Search for the cell housing the specified text and yield its (X, Y) center coordinate. 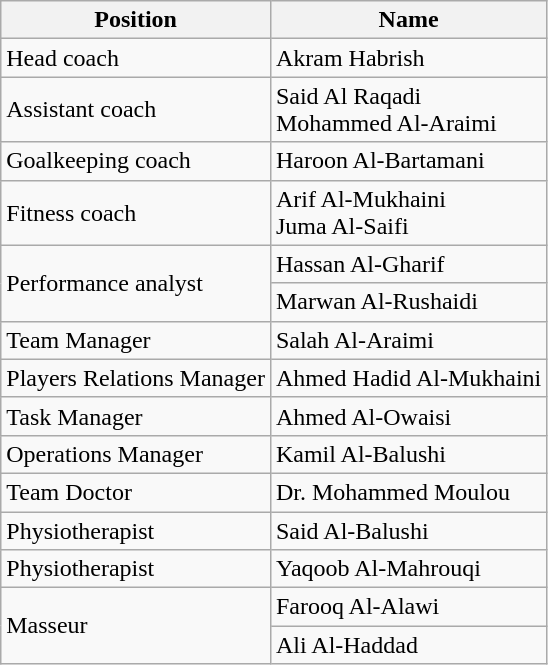
Ahmed Al-Owaisi (408, 416)
Name (408, 20)
Arif Al-Mukhaini Juma Al-Saifi (408, 212)
Marwan Al-Rushaidi (408, 302)
Akram Habrish (408, 58)
Dr. Mohammed Moulou (408, 492)
Players Relations Manager (136, 378)
Yaqoob Al-Mahrouqi (408, 569)
Team Doctor (136, 492)
Masseur (136, 626)
Said Al-Balushi (408, 531)
Farooq Al-Alawi (408, 607)
Salah Al-Araimi (408, 340)
Head coach (136, 58)
Operations Manager (136, 454)
Hassan Al-Gharif (408, 264)
Team Manager (136, 340)
Haroon Al-Bartamani (408, 161)
Kamil Al-Balushi (408, 454)
Said Al Raqadi Mohammed Al-Araimi (408, 110)
Fitness coach (136, 212)
Task Manager (136, 416)
Ahmed Hadid Al-Mukhaini (408, 378)
Ali Al-Haddad (408, 645)
Goalkeeping coach (136, 161)
Performance analyst (136, 283)
Position (136, 20)
Assistant coach (136, 110)
